Scan for the cell matching the given text and deliver its (x, y) coordinate at center. 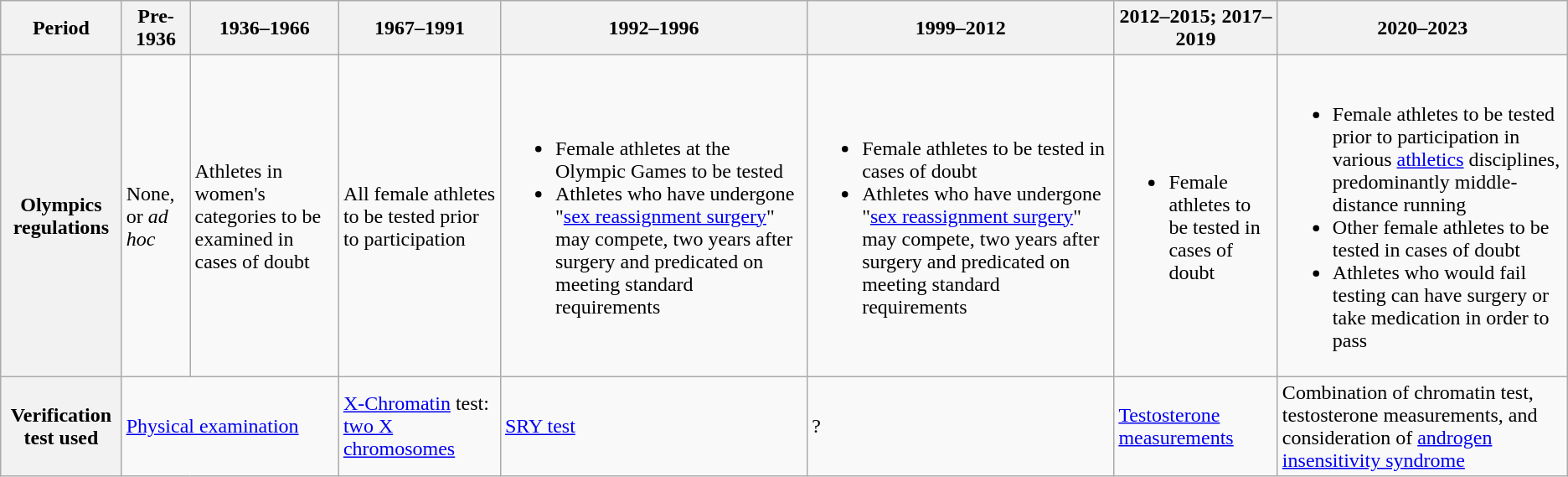
Physical examination (230, 426)
Pre-1936 (156, 29)
Female athletes to be tested in cases of doubt (1196, 216)
Athletes in women's categories to be examined in cases of doubt (265, 216)
1936–1966 (265, 29)
X-Chromatin test: two X chromosomes (419, 426)
? (961, 426)
1999–2012 (961, 29)
1967–1991 (419, 29)
Olympics regulations (61, 216)
2020–2023 (1422, 29)
Testosterone measurements (1196, 426)
1992–1996 (653, 29)
None, or ad hoc (156, 216)
All female athletes to be tested prior to participation (419, 216)
2012–2015; 2017–2019 (1196, 29)
Verification test used (61, 426)
Combination of chromatin test, testosterone measurements, and consideration of androgen insensitivity syndrome (1422, 426)
SRY test (653, 426)
Period (61, 29)
